Determine the [X, Y] coordinate at the center of the cell enclosing the given text.  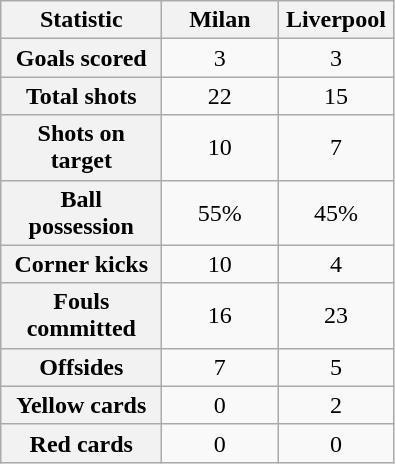
45% [336, 212]
Total shots [82, 96]
Milan [220, 20]
Ball possession [82, 212]
Corner kicks [82, 264]
Fouls committed [82, 316]
Offsides [82, 367]
55% [220, 212]
22 [220, 96]
15 [336, 96]
5 [336, 367]
23 [336, 316]
Statistic [82, 20]
4 [336, 264]
Red cards [82, 443]
Shots on target [82, 148]
Yellow cards [82, 405]
16 [220, 316]
Goals scored [82, 58]
2 [336, 405]
Liverpool [336, 20]
